Find where the given text appears and provide that cell's center as (x, y) coordinate. 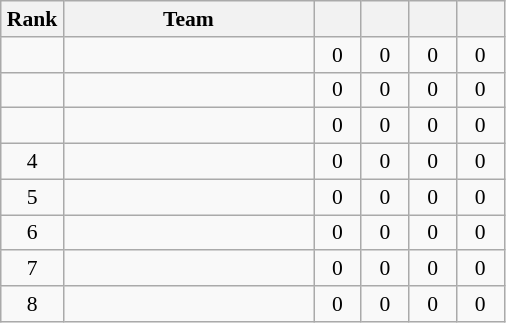
4 (32, 162)
Rank (32, 19)
Team (188, 19)
7 (32, 269)
5 (32, 197)
6 (32, 233)
8 (32, 304)
